Output the [x, y] coordinate of the center of the cell containing the given text.  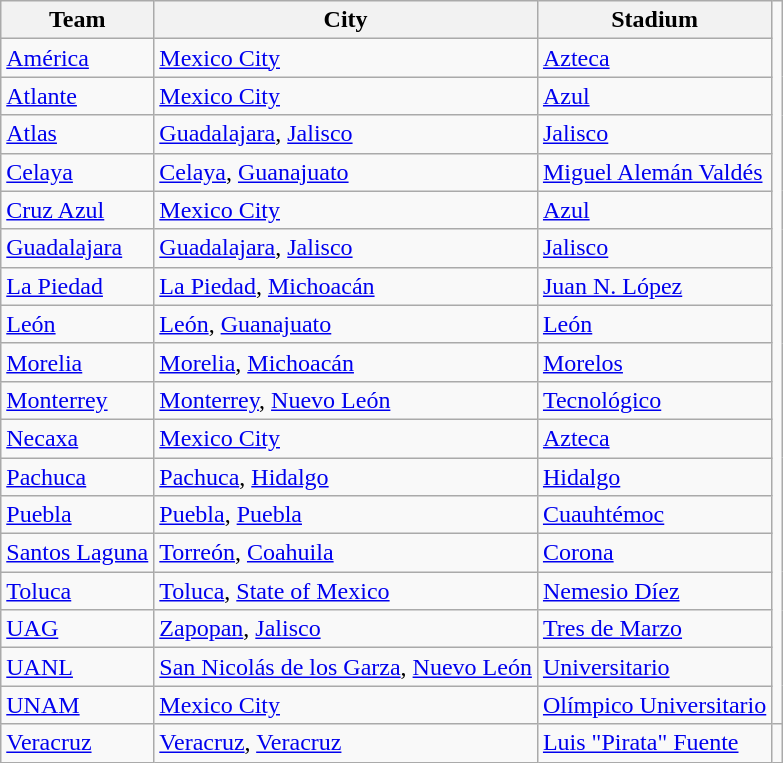
Celaya [78, 172]
Miguel Alemán Valdés [654, 172]
Cruz Azul [78, 210]
Tres de Marzo [654, 629]
Olímpico Universitario [654, 705]
América [78, 58]
Celaya, Guanajuato [346, 172]
Guadalajara [78, 248]
Luis "Pirata" Fuente [654, 743]
León, Guanajuato [346, 324]
Monterrey [78, 400]
Toluca, State of Mexico [346, 591]
Stadium [654, 20]
La Piedad [78, 286]
Toluca [78, 591]
Torreón, Coahuila [346, 553]
Zapopan, Jalisco [346, 629]
Veracruz, Veracruz [346, 743]
Atlante [78, 96]
Monterrey, Nuevo León [346, 400]
Morelia [78, 362]
Morelos [654, 362]
La Piedad, Michoacán [346, 286]
Atlas [78, 134]
Veracruz [78, 743]
Pachuca [78, 477]
Necaxa [78, 438]
UANL [78, 667]
Puebla [78, 515]
Team [78, 20]
UAG [78, 629]
Santos Laguna [78, 553]
Nemesio Díez [654, 591]
Corona [654, 553]
UNAM [78, 705]
Morelia, Michoacán [346, 362]
City [346, 20]
Universitario [654, 667]
San Nicolás de los Garza, Nuevo León [346, 667]
Juan N. López [654, 286]
Puebla, Puebla [346, 515]
Pachuca, Hidalgo [346, 477]
Tecnológico [654, 400]
Cuauhtémoc [654, 515]
Hidalgo [654, 477]
